Locate the cell with the specified text and output its (x, y) center coordinate. 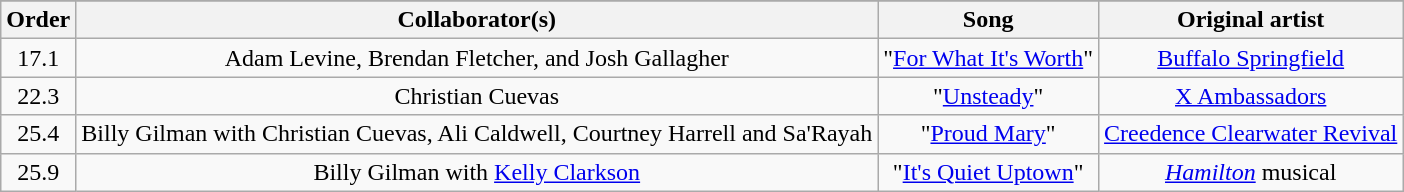
X Ambassadors (1251, 96)
Hamilton musical (1251, 172)
Order (38, 20)
25.9 (38, 172)
Buffalo Springfield (1251, 58)
"For What It's Worth" (988, 58)
"It's Quiet Uptown" (988, 172)
Song (988, 20)
Billy Gilman with Christian Cuevas, Ali Caldwell, Courtney Harrell and Sa'Rayah (477, 134)
Collaborator(s) (477, 20)
Original artist (1251, 20)
Christian Cuevas (477, 96)
17.1 (38, 58)
22.3 (38, 96)
"Unsteady" (988, 96)
Billy Gilman with Kelly Clarkson (477, 172)
Adam Levine, Brendan Fletcher, and Josh Gallagher (477, 58)
Creedence Clearwater Revival (1251, 134)
"Proud Mary" (988, 134)
25.4 (38, 134)
